Provide the [x, y] coordinate of the cell's center where the given text is located.  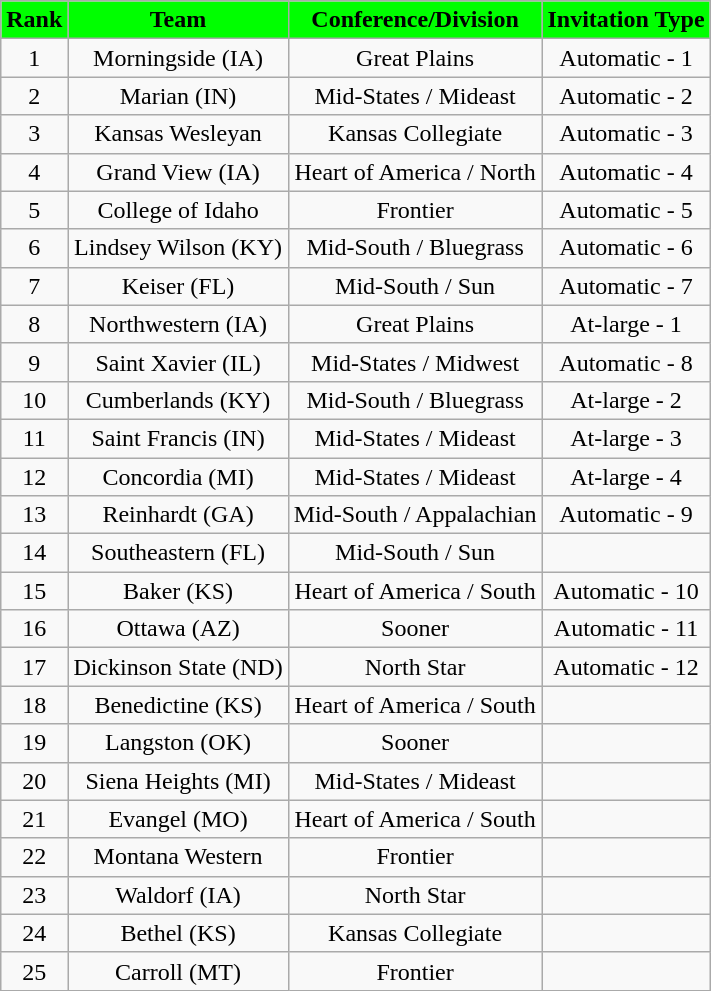
Automatic - 11 [626, 629]
Northwestern (IA) [178, 324]
10 [34, 400]
Kansas Wesleyan [178, 134]
College of Idaho [178, 210]
Dickinson State (ND) [178, 667]
Grand View (IA) [178, 172]
Rank [34, 20]
21 [34, 819]
20 [34, 781]
Siena Heights (MI) [178, 781]
Evangel (MO) [178, 819]
Team [178, 20]
14 [34, 553]
11 [34, 438]
Waldorf (IA) [178, 895]
At-large - 3 [626, 438]
Automatic - 5 [626, 210]
24 [34, 933]
Automatic - 7 [626, 286]
Lindsey Wilson (KY) [178, 248]
19 [34, 743]
22 [34, 857]
Heart of America / North [415, 172]
Automatic - 3 [626, 134]
Southeastern (FL) [178, 553]
17 [34, 667]
25 [34, 971]
Automatic - 8 [626, 362]
At-large - 4 [626, 477]
18 [34, 705]
Reinhardt (GA) [178, 515]
Cumberlands (KY) [178, 400]
7 [34, 286]
Bethel (KS) [178, 933]
Ottawa (AZ) [178, 629]
Mid-States / Midwest [415, 362]
6 [34, 248]
1 [34, 58]
2 [34, 96]
Saint Xavier (IL) [178, 362]
9 [34, 362]
Automatic - 2 [626, 96]
16 [34, 629]
Invitation Type [626, 20]
Baker (KS) [178, 591]
15 [34, 591]
Automatic - 6 [626, 248]
Automatic - 1 [626, 58]
Benedictine (KS) [178, 705]
8 [34, 324]
12 [34, 477]
Montana Western [178, 857]
5 [34, 210]
Concordia (MI) [178, 477]
Mid-South / Appalachian [415, 515]
3 [34, 134]
Automatic - 10 [626, 591]
Langston (OK) [178, 743]
Saint Francis (IN) [178, 438]
Carroll (MT) [178, 971]
Automatic - 4 [626, 172]
At-large - 1 [626, 324]
Automatic - 9 [626, 515]
Morningside (IA) [178, 58]
Automatic - 12 [626, 667]
13 [34, 515]
4 [34, 172]
Conference/Division [415, 20]
Keiser (FL) [178, 286]
At-large - 2 [626, 400]
23 [34, 895]
Marian (IN) [178, 96]
